From the cell containing the given text, extract its center point as (x, y) coordinate. 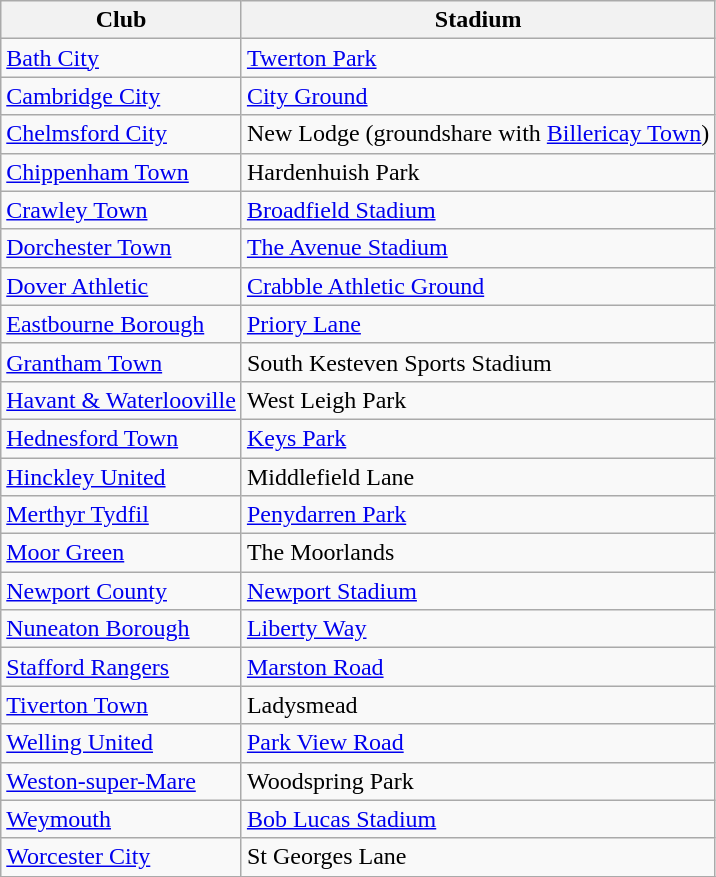
Weymouth (122, 819)
Dorchester Town (122, 248)
Keys Park (478, 438)
Dover Athletic (122, 286)
Cambridge City (122, 96)
South Kesteven Sports Stadium (478, 362)
Twerton Park (478, 58)
Newport County (122, 591)
Hednesford Town (122, 438)
Welling United (122, 743)
Club (122, 20)
Chelmsford City (122, 134)
Liberty Way (478, 629)
Merthyr Tydfil (122, 515)
Newport Stadium (478, 591)
Ladysmead (478, 705)
Chippenham Town (122, 172)
Stafford Rangers (122, 667)
Worcester City (122, 857)
Priory Lane (478, 324)
Havant & Waterlooville (122, 400)
Hinckley United (122, 477)
Bath City (122, 58)
West Leigh Park (478, 400)
Park View Road (478, 743)
Bob Lucas Stadium (478, 819)
Stadium (478, 20)
City Ground (478, 96)
Crabble Athletic Ground (478, 286)
St Georges Lane (478, 857)
Moor Green (122, 553)
Grantham Town (122, 362)
Nuneaton Borough (122, 629)
Tiverton Town (122, 705)
Weston-super-Mare (122, 781)
New Lodge (groundshare with Billericay Town) (478, 134)
The Avenue Stadium (478, 248)
The Moorlands (478, 553)
Marston Road (478, 667)
Broadfield Stadium (478, 210)
Hardenhuish Park (478, 172)
Penydarren Park (478, 515)
Woodspring Park (478, 781)
Crawley Town (122, 210)
Middlefield Lane (478, 477)
Eastbourne Borough (122, 324)
